Extract the (x, y) coordinate from the center of the cell holding the provided text.  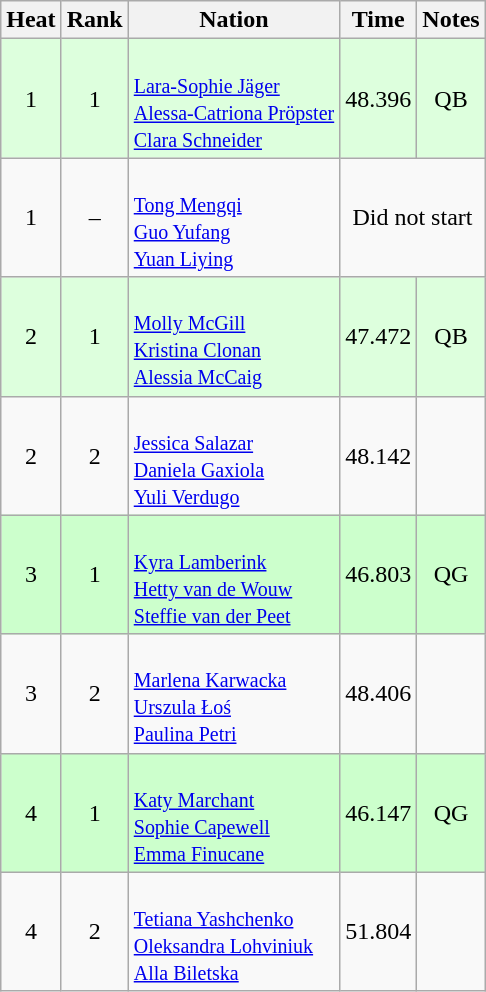
47.472 (378, 336)
Did not start (412, 218)
Marlena KarwackaUrszula ŁośPaulina Petri (234, 694)
46.803 (378, 574)
Katy MarchantSophie CapewellEmma Finucane (234, 812)
48.396 (378, 98)
Notes (451, 20)
Molly McGillKristina ClonanAlessia McCaig (234, 336)
Rank (94, 20)
48.406 (378, 694)
– (94, 218)
Jessica SalazarDaniela GaxiolaYuli Verdugo (234, 456)
Tetiana YashchenkoOleksandra LohviniukAlla Biletska (234, 932)
Lara-Sophie JägerAlessa-Catriona PröpsterClara Schneider (234, 98)
Heat (31, 20)
Time (378, 20)
Nation (234, 20)
46.147 (378, 812)
Tong MengqiGuo YufangYuan Liying (234, 218)
Kyra LamberinkHetty van de WouwSteffie van der Peet (234, 574)
51.804 (378, 932)
48.142 (378, 456)
